Search for the cell housing the specified text and yield its [x, y] center coordinate. 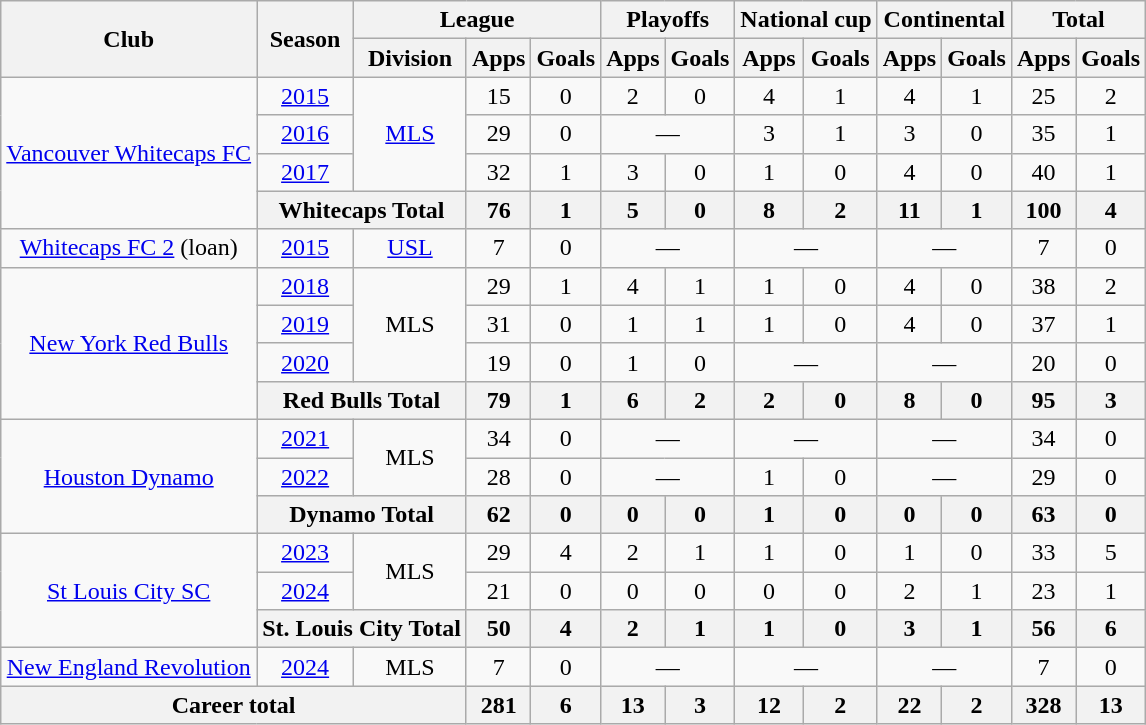
63 [1043, 515]
St. Louis City Total [362, 629]
New England Revolution [129, 667]
USL [410, 248]
31 [498, 324]
32 [498, 172]
Club [129, 39]
2017 [306, 172]
Red Bulls Total [362, 400]
League [478, 20]
62 [498, 515]
50 [498, 629]
Vancouver Whitecaps FC [129, 153]
76 [498, 210]
2016 [306, 134]
35 [1043, 134]
281 [498, 705]
19 [498, 362]
25 [1043, 96]
79 [498, 400]
23 [1043, 591]
Houston Dynamo [129, 476]
95 [1043, 400]
15 [498, 96]
38 [1043, 286]
Career total [234, 705]
21 [498, 591]
Whitecaps Total [362, 210]
St Louis City SC [129, 591]
Dynamo Total [362, 515]
New York Red Bulls [129, 343]
2018 [306, 286]
22 [909, 705]
2020 [306, 362]
12 [769, 705]
Total [1078, 20]
33 [1043, 553]
40 [1043, 172]
2023 [306, 553]
11 [909, 210]
56 [1043, 629]
Division [410, 58]
328 [1043, 705]
Whitecaps FC 2 (loan) [129, 248]
2019 [306, 324]
Season [306, 39]
28 [498, 477]
100 [1043, 210]
National cup [806, 20]
Playoffs [668, 20]
Continental [944, 20]
2021 [306, 438]
37 [1043, 324]
2022 [306, 477]
20 [1043, 362]
